From the cell containing the given text, extract its center point as (x, y) coordinate. 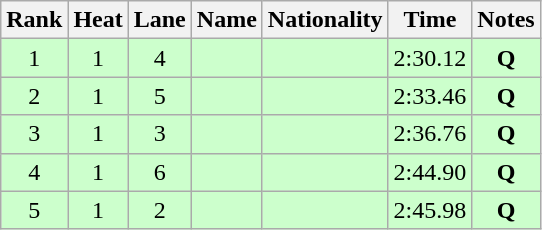
Name (226, 20)
2:45.98 (430, 210)
Rank (34, 20)
6 (160, 172)
2:36.76 (430, 134)
2:33.46 (430, 96)
Heat (98, 20)
Notes (506, 20)
Nationality (325, 20)
2:44.90 (430, 172)
Time (430, 20)
2:30.12 (430, 58)
Lane (160, 20)
